Extract the [x, y] coordinate from the center of the cell holding the provided text.  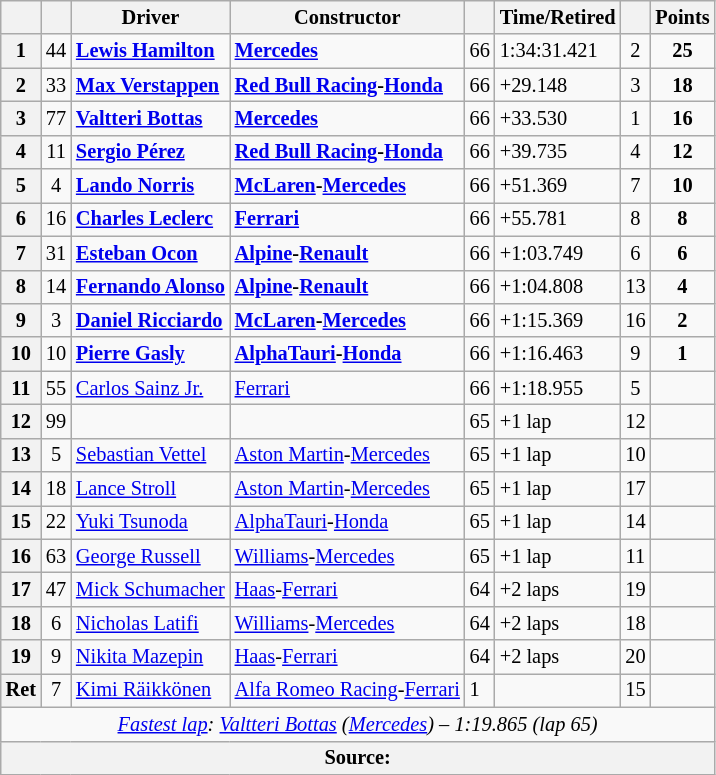
+29.148 [558, 85]
Carlos Sainz Jr. [150, 388]
33 [56, 85]
Valtteri Bottas [150, 118]
Ret [21, 690]
Max Verstappen [150, 85]
Sergio Pérez [150, 152]
Alfa Romeo Racing-Ferrari [348, 690]
22 [56, 522]
Constructor [348, 17]
47 [56, 589]
+33.530 [558, 118]
Sebastian Vettel [150, 455]
55 [56, 388]
Pierre Gasly [150, 354]
+55.781 [558, 219]
20 [635, 657]
+51.369 [558, 186]
25 [682, 51]
Source: [358, 758]
Fastest lap: Valtteri Bottas (Mercedes) – 1:19.865 (lap 65) [358, 724]
Mick Schumacher [150, 589]
Daniel Ricciardo [150, 320]
Yuki Tsunoda [150, 522]
1:34:31.421 [558, 51]
+1:15.369 [558, 320]
77 [56, 118]
+1:16.463 [558, 354]
+1:04.808 [558, 287]
Lance Stroll [150, 489]
Fernando Alonso [150, 287]
63 [56, 556]
Time/Retired [558, 17]
Esteban Ocon [150, 253]
+1:18.955 [558, 388]
31 [56, 253]
Charles Leclerc [150, 219]
+1:03.749 [558, 253]
Nikita Mazepin [150, 657]
Nicholas Latifi [150, 623]
99 [56, 421]
Kimi Räikkönen [150, 690]
Driver [150, 17]
George Russell [150, 556]
44 [56, 51]
+39.735 [558, 152]
Points [682, 17]
Lando Norris [150, 186]
Lewis Hamilton [150, 51]
